Determine the (x, y) coordinate at the center of the cell enclosing the given text.  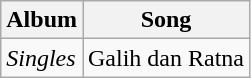
Album (42, 20)
Galih dan Ratna (166, 58)
Song (166, 20)
Singles (42, 58)
